Detect which cell encompasses the target text, then output its [X, Y] center coordinate. 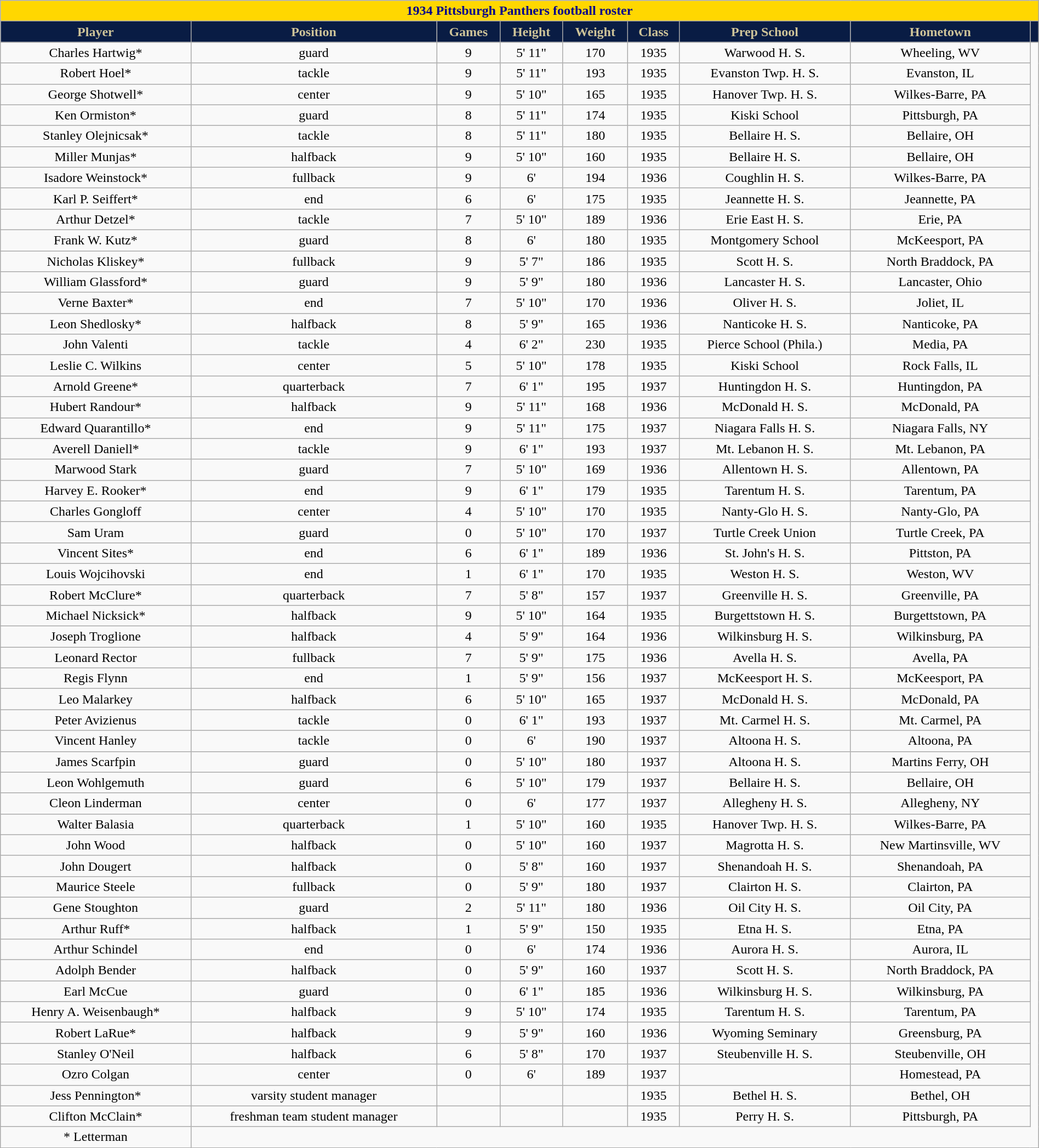
Shenandoah H. S. [765, 866]
Allegheny H. S. [765, 803]
Mt. Carmel H. S. [765, 720]
Averell Daniell* [95, 449]
Leslie C. Wilkins [95, 365]
156 [595, 678]
Jeannette H. S. [765, 198]
Niagara Falls, NY [940, 428]
McKeesport H. S. [765, 678]
freshman team student manager [313, 1116]
Nicholas Kliskey* [95, 261]
190 [595, 741]
New Martinsville, WV [940, 845]
Class [653, 32]
Edward Quarantillo* [95, 428]
157 [595, 595]
Vincent Hanley [95, 741]
Martins Ferry, OH [940, 762]
Weight [595, 32]
Clairton H. S. [765, 887]
1934 Pittsburgh Panthers football roster [519, 11]
Huntingdon, PA [940, 386]
Pittston, PA [940, 553]
177 [595, 803]
Clairton, PA [940, 887]
Adolph Bender [95, 970]
Michael Nicksick* [95, 616]
Karl P. Seiffert* [95, 198]
Rock Falls, IL [940, 365]
Magrotta H. S. [765, 845]
Harvey E. Rooker* [95, 490]
Turtle Creek, PA [940, 532]
Player [95, 32]
Steubenville, OH [940, 1054]
Nanty-Glo H. S. [765, 511]
Clifton McClain* [95, 1116]
Nanticoke H. S. [765, 324]
Bethel, OH [940, 1095]
Nanticoke, PA [940, 324]
John Wood [95, 845]
Position [313, 32]
185 [595, 991]
Erie, PA [940, 219]
Erie East H. S. [765, 219]
Leon Wohlgemuth [95, 783]
5' 7" [532, 261]
Louis Wojcihovski [95, 574]
Frank W. Kutz* [95, 240]
James Scarfpin [95, 762]
Games [469, 32]
Burgettstown, PA [940, 616]
Marwood Stark [95, 470]
Miller Munjas* [95, 157]
2 [469, 907]
Robert Hoel* [95, 73]
Earl McCue [95, 991]
Regis Flynn [95, 678]
Evanston Twp. H. S. [765, 73]
Greensburg, PA [940, 1033]
William Glassford* [95, 282]
Wheeling, WV [940, 53]
Lancaster H. S. [765, 282]
Robert McClure* [95, 595]
6' 2" [532, 345]
Avella, PA [940, 658]
Aurora, IL [940, 950]
Etna, PA [940, 929]
168 [595, 407]
Coughlin H. S. [765, 178]
Greenville, PA [940, 595]
186 [595, 261]
Shenandoah, PA [940, 866]
Ken Ormiston* [95, 115]
Arnold Greene* [95, 386]
John Dougert [95, 866]
Montgomery School [765, 240]
Allentown, PA [940, 470]
Greenville H. S. [765, 595]
Weston H. S. [765, 574]
195 [595, 386]
Gene Stoughton [95, 907]
Leo Malarkey [95, 699]
Joliet, IL [940, 303]
Hometown [940, 32]
Allentown H. S. [765, 470]
Bethel H. S. [765, 1095]
169 [595, 470]
Evanston, IL [940, 73]
Niagara Falls H. S. [765, 428]
Arthur Detzel* [95, 219]
John Valenti [95, 345]
Huntingdon H. S. [765, 386]
Wyoming Seminary [765, 1033]
Charles Hartwig* [95, 53]
Mt. Carmel, PA [940, 720]
Sam Uram [95, 532]
Warwood H. S. [765, 53]
Joseph Troglione [95, 637]
Robert LaRue* [95, 1033]
Weston, WV [940, 574]
Avella H. S. [765, 658]
Aurora H. S. [765, 950]
Arthur Ruff* [95, 929]
150 [595, 929]
Turtle Creek Union [765, 532]
Maurice Steele [95, 887]
Leon Shedlosky* [95, 324]
Cleon Linderman [95, 803]
Mt. Lebanon H. S. [765, 449]
Oliver H. S. [765, 303]
Etna H. S. [765, 929]
178 [595, 365]
5 [469, 365]
Leonard Rector [95, 658]
Walter Balasia [95, 824]
Jeannette, PA [940, 198]
230 [595, 345]
Altoona, PA [940, 741]
Media, PA [940, 345]
Isadore Weinstock* [95, 178]
Stanley O'Neil [95, 1054]
Ozro Colgan [95, 1075]
Lancaster, Ohio [940, 282]
Henry A. Weisenbaugh* [95, 1012]
* Letterman [95, 1137]
Homestead, PA [940, 1075]
Steubenville H. S. [765, 1054]
Burgettstown H. S. [765, 616]
194 [595, 178]
Arthur Schindel [95, 950]
varsity student manager [313, 1095]
Mt. Lebanon, PA [940, 449]
Vincent Sites* [95, 553]
George Shotwell* [95, 94]
Perry H. S. [765, 1116]
St. John's H. S. [765, 553]
Allegheny, NY [940, 803]
Prep School [765, 32]
Peter Avizienus [95, 720]
Verne Baxter* [95, 303]
Nanty-Glo, PA [940, 511]
Height [532, 32]
Pierce School (Phila.) [765, 345]
Charles Gongloff [95, 511]
Oil City, PA [940, 907]
Stanley Olejnicsak* [95, 136]
Oil City H. S. [765, 907]
Hubert Randour* [95, 407]
Jess Pennington* [95, 1095]
